Identify which cell holds the provided text, then report its [x, y] central coordinate. 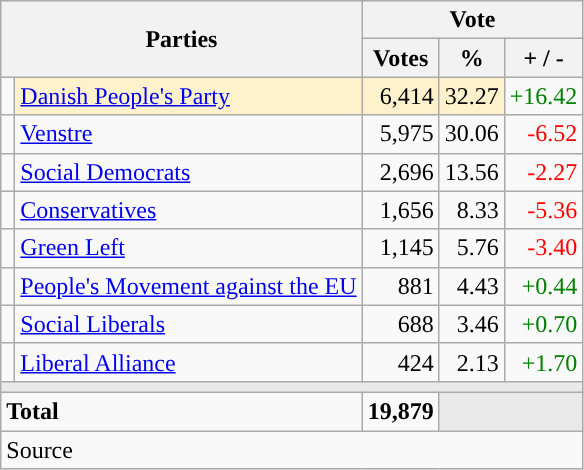
5.76 [472, 248]
881 [400, 286]
Vote [472, 20]
4.43 [472, 286]
+0.70 [544, 324]
Social Democrats [188, 172]
+16.42 [544, 96]
13.56 [472, 172]
+ / - [544, 58]
32.27 [472, 96]
Conservatives [188, 210]
-2.27 [544, 172]
3.46 [472, 324]
Total [182, 411]
+1.70 [544, 362]
2,696 [400, 172]
-6.52 [544, 134]
Venstre [188, 134]
Parties [182, 39]
+0.44 [544, 286]
Social Liberals [188, 324]
Danish People's Party [188, 96]
5,975 [400, 134]
30.06 [472, 134]
-3.40 [544, 248]
Votes [400, 58]
Liberal Alliance [188, 362]
2.13 [472, 362]
% [472, 58]
688 [400, 324]
1,145 [400, 248]
8.33 [472, 210]
Green Left [188, 248]
Source [292, 449]
19,879 [400, 411]
424 [400, 362]
1,656 [400, 210]
-5.36 [544, 210]
People's Movement against the EU [188, 286]
6,414 [400, 96]
